Return the [X, Y] coordinate for the center point of the cell that contains the specified text.  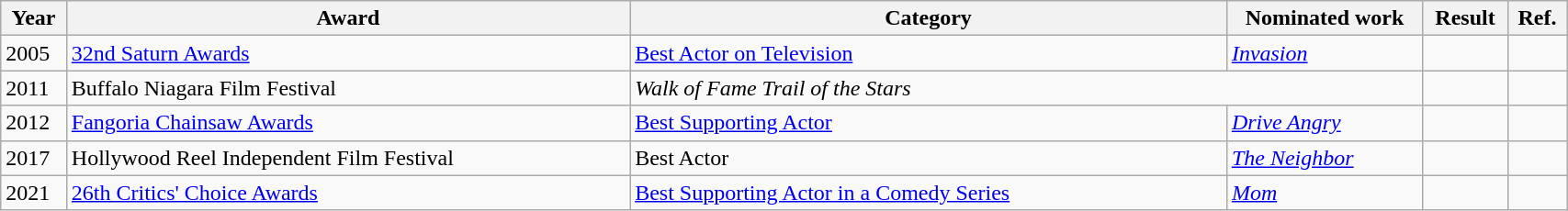
Hollywood Reel Independent Film Festival [347, 158]
2011 [34, 88]
Best Supporting Actor in a Comedy Series [929, 193]
32nd Saturn Awards [347, 53]
Ref. [1537, 18]
Mom [1325, 193]
Fangoria Chainsaw Awards [347, 123]
Result [1466, 18]
26th Critics' Choice Awards [347, 193]
2005 [34, 53]
Drive Angry [1325, 123]
2017 [34, 158]
Nominated work [1325, 18]
Buffalo Niagara Film Festival [347, 88]
2021 [34, 193]
Category [929, 18]
The Neighbor [1325, 158]
2012 [34, 123]
Invasion [1325, 53]
Best Supporting Actor [929, 123]
Walk of Fame Trail of the Stars [1027, 88]
Best Actor [929, 158]
Year [34, 18]
Best Actor on Television [929, 53]
Award [347, 18]
